Scan for the cell matching the given text and deliver its (x, y) coordinate at center. 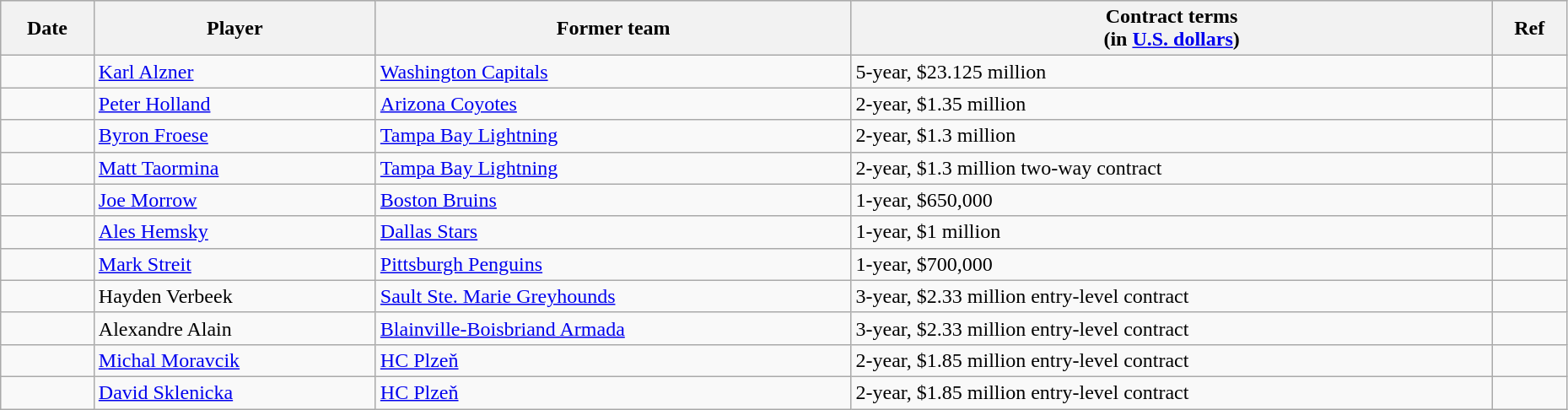
Alexandre Alain (234, 328)
Pittsburgh Penguins (613, 264)
Byron Froese (234, 136)
1-year, $650,000 (1172, 200)
Arizona Coyotes (613, 104)
Blainville-Boisbriand Armada (613, 328)
Ales Hemsky (234, 232)
Hayden Verbeek (234, 296)
2-year, $1.3 million two-way contract (1172, 168)
Mark Streit (234, 264)
Boston Bruins (613, 200)
Matt Taormina (234, 168)
Michal Moravcik (234, 360)
Sault Ste. Marie Greyhounds (613, 296)
Player (234, 29)
David Sklenicka (234, 392)
1-year, $700,000 (1172, 264)
Date (47, 29)
Joe Morrow (234, 200)
Dallas Stars (613, 232)
Former team (613, 29)
2-year, $1.35 million (1172, 104)
Contract terms(in U.S. dollars) (1172, 29)
5-year, $23.125 million (1172, 72)
Ref (1529, 29)
Washington Capitals (613, 72)
Karl Alzner (234, 72)
2-year, $1.3 million (1172, 136)
Peter Holland (234, 104)
1-year, $1 million (1172, 232)
